Search for the cell housing the specified text and yield its (X, Y) center coordinate. 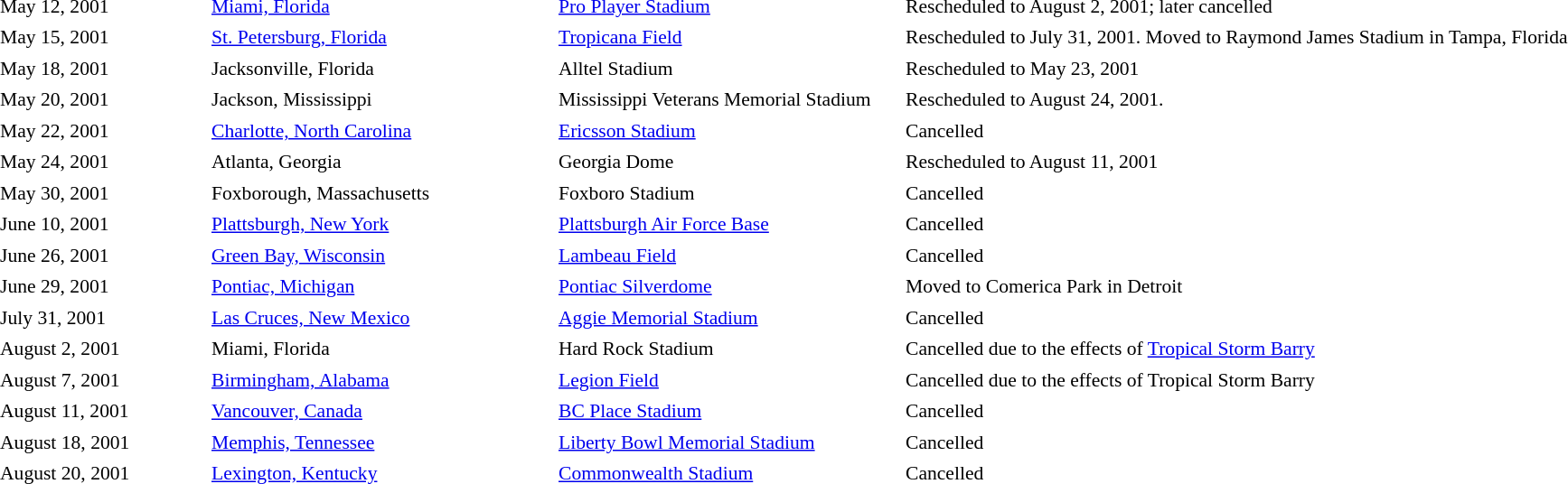
Jacksonville, Florida (381, 69)
Pontiac Silverdome (728, 287)
Alltel Stadium (728, 69)
Atlanta, Georgia (381, 163)
Aggie Memorial Stadium (728, 318)
Green Bay, Wisconsin (381, 256)
Jackson, Mississippi (381, 99)
Pontiac, Michigan (381, 287)
Foxboro Stadium (728, 193)
Las Cruces, New Mexico (381, 318)
Ericsson Stadium (728, 131)
BC Place Stadium (728, 412)
Tropicana Field (728, 38)
Georgia Dome (728, 163)
St. Petersburg, Florida (381, 38)
Foxborough, Massachusetts (381, 193)
Lambeau Field (728, 256)
Charlotte, North Carolina (381, 131)
Memphis, Tennessee (381, 442)
Plattsburgh, New York (381, 224)
Hard Rock Stadium (728, 349)
Birmingham, Alabama (381, 380)
Vancouver, Canada (381, 412)
Mississippi Veterans Memorial Stadium (728, 99)
Liberty Bowl Memorial Stadium (728, 442)
Miami, Florida (381, 349)
Plattsburgh Air Force Base (728, 224)
Legion Field (728, 380)
